Scan for the cell matching the given text and deliver its (X, Y) coordinate at center. 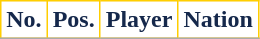
No. (24, 20)
Player (139, 20)
Nation (218, 20)
Pos. (74, 20)
